Return the [X, Y] coordinate for the center point of the cell that contains the specified text.  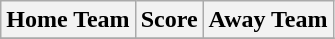
Score [169, 20]
Home Team [68, 20]
Away Team [268, 20]
